Extract the (x, y) coordinate from the center of the cell holding the provided text.  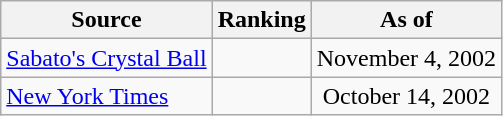
New York Times (106, 96)
As of (406, 20)
Sabato's Crystal Ball (106, 58)
November 4, 2002 (406, 58)
Ranking (262, 20)
October 14, 2002 (406, 96)
Source (106, 20)
